Return the [X, Y] coordinate for the center point of the cell that contains the specified text.  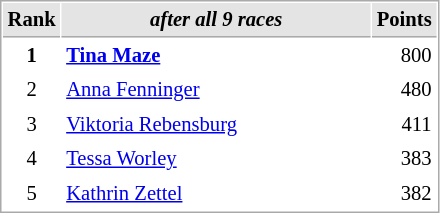
after all 9 races [216, 20]
Tessa Worley [216, 158]
2 [32, 90]
Anna Fenninger [216, 90]
3 [32, 124]
Viktoria Rebensburg [216, 124]
Points [404, 20]
1 [32, 56]
Rank [32, 20]
Kathrin Zettel [216, 194]
Tina Maze [216, 56]
411 [404, 124]
4 [32, 158]
480 [404, 90]
5 [32, 194]
382 [404, 194]
800 [404, 56]
383 [404, 158]
